Capture the cell that displays the provided text and extract its [X, Y] central coordinate. 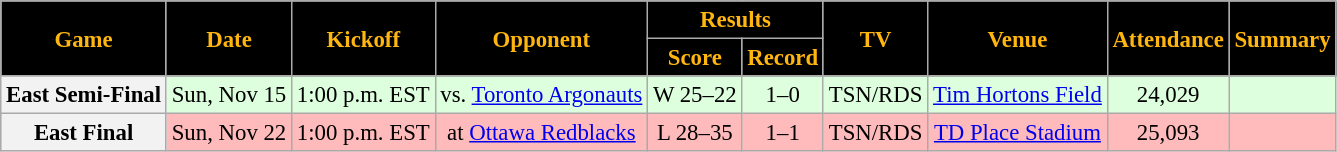
Opponent [542, 38]
TV [875, 38]
Sun, Nov 15 [228, 95]
25,093 [1168, 133]
Results [736, 20]
Kickoff [364, 38]
Attendance [1168, 38]
Date [228, 38]
Sun, Nov 22 [228, 133]
Game [84, 38]
TD Place Stadium [1018, 133]
24,029 [1168, 95]
Record [782, 58]
vs. Toronto Argonauts [542, 95]
L 28–35 [695, 133]
East Final [84, 133]
Tim Hortons Field [1018, 95]
at Ottawa Redblacks [542, 133]
Venue [1018, 38]
East Semi-Final [84, 95]
1–0 [782, 95]
W 25–22 [695, 95]
Summary [1282, 38]
Score [695, 58]
1–1 [782, 133]
